Scan for the cell matching the given text and deliver its [x, y] coordinate at center. 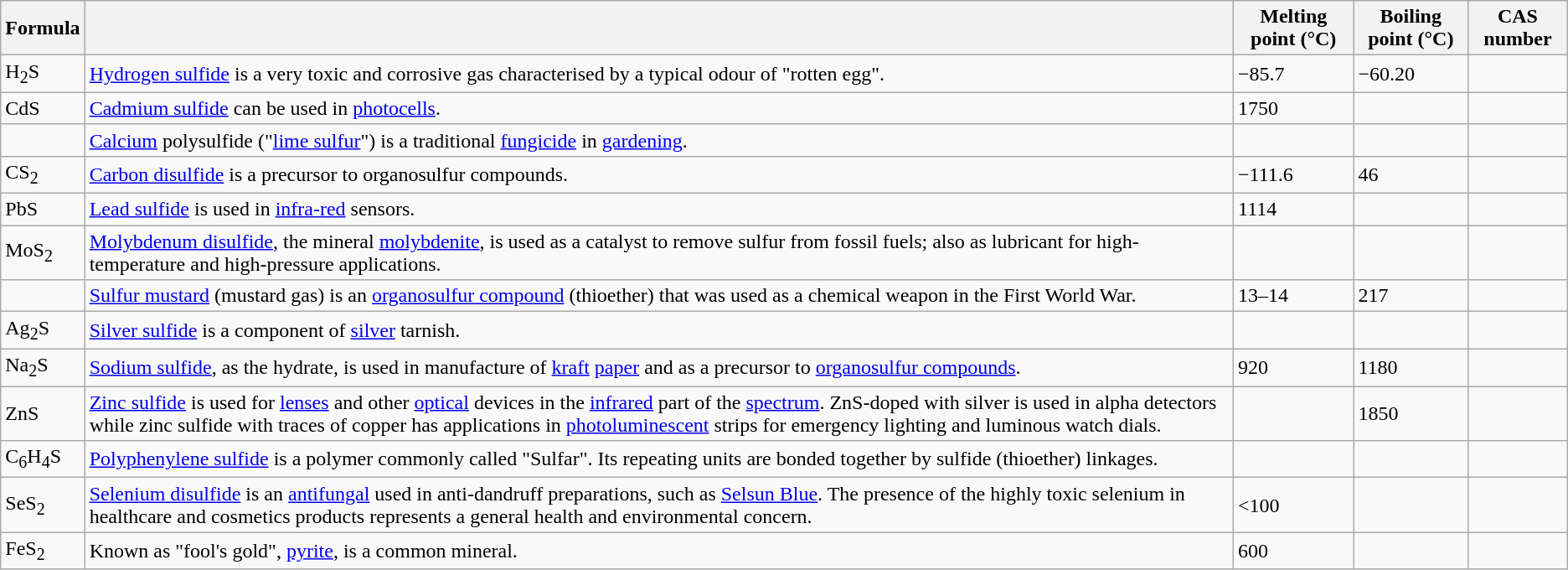
−85.7 [1293, 74]
Sodium sulfide, as the hydrate, is used in manufacture of kraft paper and as a precursor to organosulfur compounds. [658, 367]
PbS [43, 210]
1750 [1293, 108]
CAS number [1518, 28]
Lead sulfide is used in infra-red sensors. [658, 210]
FeS2 [43, 551]
13–14 [1293, 296]
C6H4S [43, 459]
<100 [1293, 505]
SeS2 [43, 505]
Polyphenylene sulfide is a polymer commonly called "Sulfar". Its repeating units are bonded together by sulfide (thioether) linkages. [658, 459]
920 [1293, 367]
46 [1411, 174]
Na2S [43, 367]
Silver sulfide is a component of silver tarnish. [658, 330]
Carbon disulfide is a precursor to organosulfur compounds. [658, 174]
Known as "fool's gold", pyrite, is a common mineral. [658, 551]
1180 [1411, 367]
H2S [43, 74]
Boiling point (°C) [1411, 28]
600 [1293, 551]
Sulfur mustard (mustard gas) is an organosulfur compound (thioether) that was used as a chemical weapon in the First World War. [658, 296]
Calcium polysulfide ("lime sulfur") is a traditional fungicide in gardening. [658, 140]
MoS2 [43, 253]
CS2 [43, 174]
Hydrogen sulfide is a very toxic and corrosive gas characterised by a typical odour of "rotten egg". [658, 74]
Cadmium sulfide can be used in photocells. [658, 108]
Formula [43, 28]
1114 [1293, 210]
1850 [1411, 412]
CdS [43, 108]
Ag2S [43, 330]
−111.6 [1293, 174]
Melting point (°C) [1293, 28]
217 [1411, 296]
ZnS [43, 412]
−60.20 [1411, 74]
